Return the [x, y] coordinate for the center point of the cell that contains the specified text.  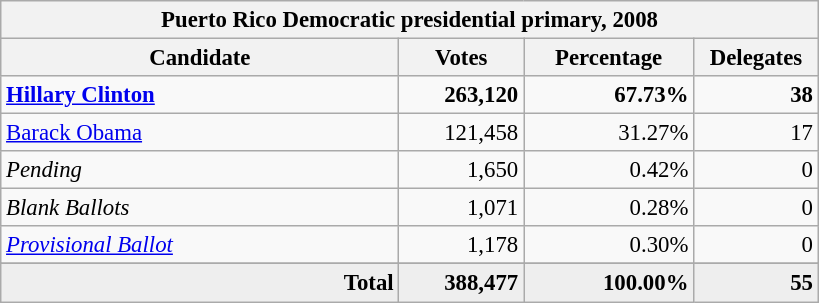
0.30% [609, 245]
Total [200, 283]
100.00% [609, 283]
1,650 [462, 170]
0.28% [609, 208]
17 [756, 133]
Puerto Rico Democratic presidential primary, 2008 [410, 20]
Candidate [200, 58]
Hillary Clinton [200, 95]
67.73% [609, 95]
31.27% [609, 133]
Delegates [756, 58]
121,458 [462, 133]
Barack Obama [200, 133]
0.42% [609, 170]
Blank Ballots [200, 208]
1,178 [462, 245]
1,071 [462, 208]
263,120 [462, 95]
55 [756, 283]
38 [756, 95]
Votes [462, 58]
Percentage [609, 58]
388,477 [462, 283]
Pending [200, 170]
Provisional Ballot [200, 245]
